For the text-containing cell, return its midpoint in (x, y) coordinate format. 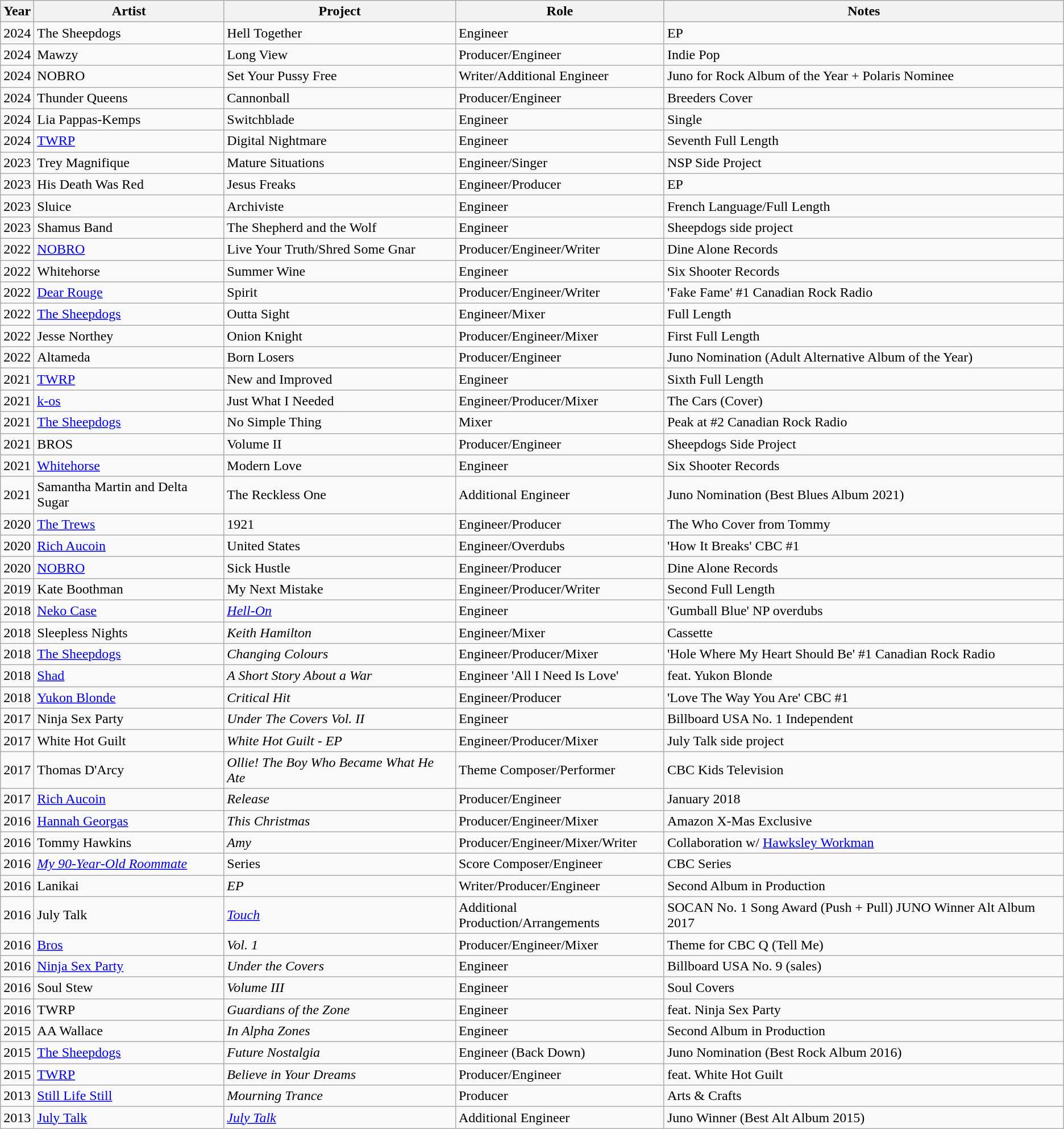
Seventh Full Length (864, 141)
Set Your Pussy Free (340, 76)
Project (340, 11)
Engineer (Back Down) (559, 1053)
White Hot Guilt (129, 741)
White Hot Guilt - EP (340, 741)
Thomas D'Arcy (129, 770)
Altameda (129, 358)
Onion Knight (340, 336)
feat. White Hot Guilt (864, 1074)
The Cars (Cover) (864, 401)
1921 (340, 524)
AA Wallace (129, 1031)
Year (17, 11)
The Who Cover from Tommy (864, 524)
k-os (129, 401)
feat. Ninja Sex Party (864, 1009)
'How It Breaks' CBC #1 (864, 546)
Sleepless Nights (129, 633)
My 90-Year-Old Roommate (129, 864)
The Reckless One (340, 495)
'Gumball Blue' NP overdubs (864, 611)
Kate Boothman (129, 589)
My Next Mistake (340, 589)
Producer (559, 1096)
This Christmas (340, 821)
Additional Production/Arrangements (559, 915)
Mature Situations (340, 163)
Dear Rouge (129, 293)
SOCAN No. 1 Song Award (Push + Pull) JUNO Winner Alt Album 2017 (864, 915)
'Fake Fame' #1 Canadian Rock Radio (864, 293)
Still Life Still (129, 1096)
Billboard USA No. 9 (sales) (864, 966)
Under The Covers Vol. II (340, 719)
His Death Was Red (129, 184)
January 2018 (864, 799)
Ollie! The Boy Who Became What He Ate (340, 770)
Outta Sight (340, 314)
In Alpha Zones (340, 1031)
Volume II (340, 444)
Thunder Queens (129, 98)
Yukon Blonde (129, 698)
Collaboration w/ Hawksley Workman (864, 842)
Live Your Truth/Shred Some Gnar (340, 249)
Sixth Full Length (864, 379)
Volume III (340, 987)
Digital Nightmare (340, 141)
Theme for CBC Q (Tell Me) (864, 944)
Touch (340, 915)
Cassette (864, 633)
Believe in Your Dreams (340, 1074)
'Love The Way You Are' CBC #1 (864, 698)
Tommy Hawkins (129, 842)
BROS (129, 444)
Neko Case (129, 611)
Vol. 1 (340, 944)
Critical Hit (340, 698)
Writer/Additional Engineer (559, 76)
Notes (864, 11)
Archiviste (340, 206)
Mixer (559, 422)
Sluice (129, 206)
Modern Love (340, 466)
Hannah Georgas (129, 821)
Peak at #2 Canadian Rock Radio (864, 422)
Lanikai (129, 886)
Lia Pappas-Kemps (129, 119)
Shad (129, 676)
Soul Stew (129, 987)
July Talk side project (864, 741)
Sheepdogs side project (864, 227)
Jesse Northey (129, 336)
French Language/Full Length (864, 206)
Hell Together (340, 33)
Future Nostalgia (340, 1053)
feat. Yukon Blonde (864, 676)
New and Improved (340, 379)
Arts & Crafts (864, 1096)
Artist (129, 11)
The Trews (129, 524)
Just What I Needed (340, 401)
Bros (129, 944)
Engineer 'All I Need Is Love' (559, 676)
United States (340, 546)
CBC Series (864, 864)
Role (559, 11)
Amy (340, 842)
Juno Nomination (Best Rock Album 2016) (864, 1053)
Shamus Band (129, 227)
Release (340, 799)
Keith Hamilton (340, 633)
Engineer/Singer (559, 163)
Under the Covers (340, 966)
Juno Winner (Best Alt Album 2015) (864, 1118)
Juno for Rock Album of the Year + Polaris Nominee (864, 76)
Billboard USA No. 1 Independent (864, 719)
Engineer/Producer/Writer (559, 589)
Spirit (340, 293)
Theme Composer/Performer (559, 770)
A Short Story About a War (340, 676)
Full Length (864, 314)
Cannonball (340, 98)
Series (340, 864)
Mawzy (129, 55)
Engineer/Overdubs (559, 546)
Hell-On (340, 611)
Soul Covers (864, 987)
Sheepdogs Side Project (864, 444)
First Full Length (864, 336)
Juno Nomination (Best Blues Album 2021) (864, 495)
Trey Magnifique (129, 163)
Mourning Trance (340, 1096)
Samantha Martin and Delta Sugar (129, 495)
Juno Nomination (Adult Alternative Album of the Year) (864, 358)
Guardians of the Zone (340, 1009)
NSP Side Project (864, 163)
Summer Wine (340, 271)
'Hole Where My Heart Should Be' #1 Canadian Rock Radio (864, 654)
Sick Hustle (340, 567)
Amazon X-Mas Exclusive (864, 821)
Born Losers (340, 358)
Single (864, 119)
Indie Pop (864, 55)
Producer/Engineer/Mixer/Writer (559, 842)
CBC Kids Television (864, 770)
Long View (340, 55)
Score Composer/Engineer (559, 864)
The Shepherd and the Wolf (340, 227)
Breeders Cover (864, 98)
Writer/Producer/Engineer (559, 886)
2019 (17, 589)
Switchblade (340, 119)
Changing Colours (340, 654)
Jesus Freaks (340, 184)
Second Full Length (864, 589)
No Simple Thing (340, 422)
